Output the [x, y] coordinate of the center of the cell containing the given text.  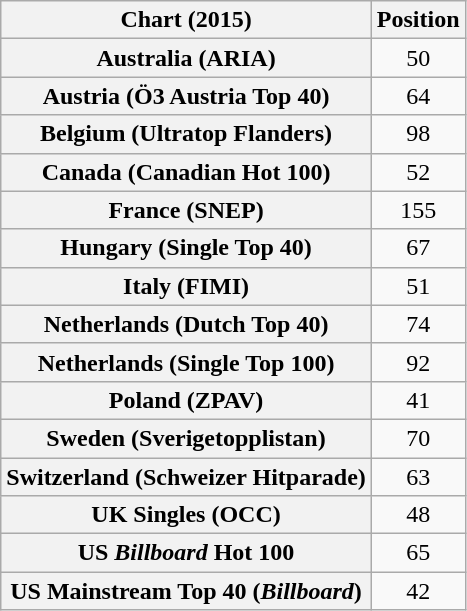
Position [418, 20]
Australia (ARIA) [186, 58]
UK Singles (OCC) [186, 515]
Chart (2015) [186, 20]
98 [418, 134]
Poland (ZPAV) [186, 400]
63 [418, 477]
42 [418, 591]
65 [418, 553]
41 [418, 400]
Hungary (Single Top 40) [186, 248]
67 [418, 248]
Belgium (Ultratop Flanders) [186, 134]
Switzerland (Schweizer Hitparade) [186, 477]
Sweden (Sverigetopplistan) [186, 438]
48 [418, 515]
Netherlands (Single Top 100) [186, 362]
50 [418, 58]
51 [418, 286]
Canada (Canadian Hot 100) [186, 172]
Austria (Ö3 Austria Top 40) [186, 96]
Italy (FIMI) [186, 286]
155 [418, 210]
92 [418, 362]
US Mainstream Top 40 (Billboard) [186, 591]
52 [418, 172]
70 [418, 438]
Netherlands (Dutch Top 40) [186, 324]
74 [418, 324]
US Billboard Hot 100 [186, 553]
France (SNEP) [186, 210]
64 [418, 96]
